Return (x, y) of the center of cell containing provided text 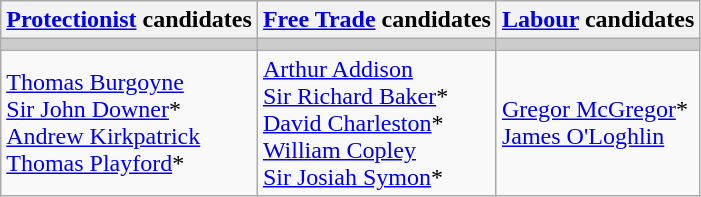
Labour candidates (598, 20)
Protectionist candidates (130, 20)
Free Trade candidates (376, 20)
Arthur AddisonSir Richard Baker*David Charleston*William CopleySir Josiah Symon* (376, 123)
Gregor McGregor*James O'Loghlin (598, 123)
Thomas BurgoyneSir John Downer*Andrew KirkpatrickThomas Playford* (130, 123)
